Find where the given text appears and provide that cell's center as (X, Y) coordinate. 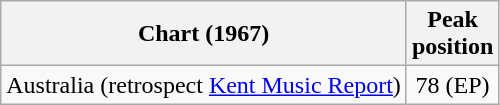
Australia (retrospect Kent Music Report) (204, 85)
Peakposition (452, 34)
Chart (1967) (204, 34)
78 (EP) (452, 85)
